Return [X, Y] of the center of cell containing provided text 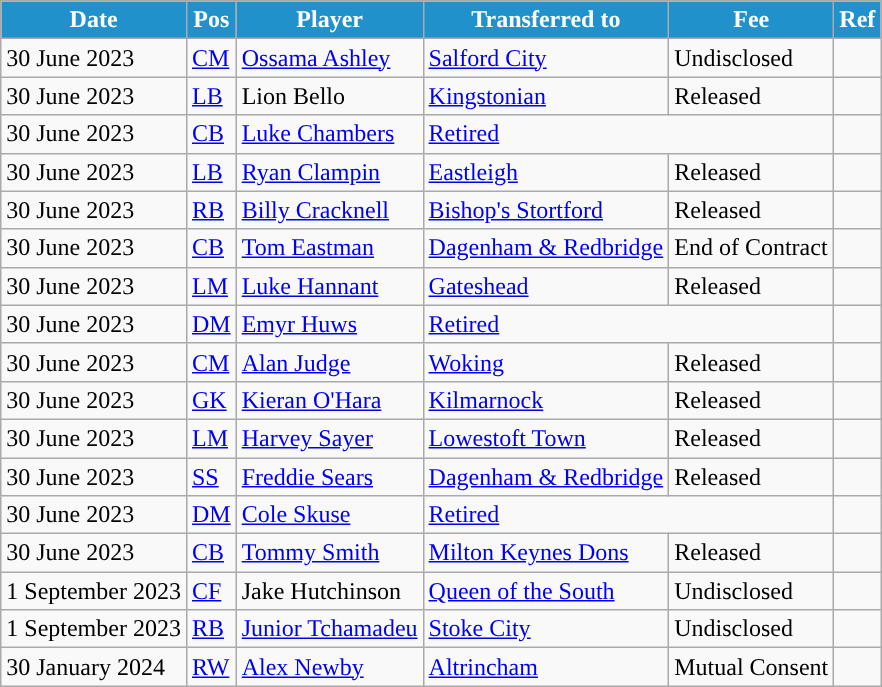
Billy Cracknell [330, 210]
Junior Tchamadeu [330, 629]
30 January 2024 [94, 667]
Stoke City [546, 629]
Freddie Sears [330, 477]
Tommy Smith [330, 553]
Altrincham [546, 667]
Eastleigh [546, 172]
Mutual Consent [752, 667]
Ryan Clampin [330, 172]
Tom Eastman [330, 248]
RW [211, 667]
Harvey Sayer [330, 438]
Milton Keynes Dons [546, 553]
Ossama Ashley [330, 58]
Kilmarnock [546, 400]
Luke Hannant [330, 286]
End of Contract [752, 248]
Kieran O'Hara [330, 400]
Pos [211, 20]
Fee [752, 20]
Emyr Huws [330, 324]
SS [211, 477]
Salford City [546, 58]
Bishop's Stortford [546, 210]
CF [211, 591]
Player [330, 20]
Alan Judge [330, 362]
Transferred to [546, 20]
GK [211, 400]
Cole Skuse [330, 515]
Lowestoft Town [546, 438]
Queen of the South [546, 591]
Gateshead [546, 286]
Luke Chambers [330, 134]
Lion Bello [330, 96]
Woking [546, 362]
Alex Newby [330, 667]
Date [94, 20]
Ref [858, 20]
Jake Hutchinson [330, 591]
Kingstonian [546, 96]
